Pinpoint the cell where the given text exists, returning its [X, Y] midpoint coordinate. 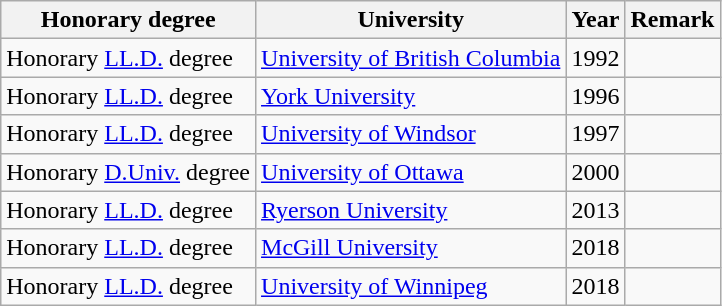
University [411, 20]
1996 [596, 96]
University of British Columbia [411, 58]
McGill University [411, 248]
University of Windsor [411, 134]
Honorary degree [128, 20]
Ryerson University [411, 210]
Remark [672, 20]
1992 [596, 58]
Honorary D.Univ. degree [128, 172]
Year [596, 20]
University of Ottawa [411, 172]
1997 [596, 134]
University of Winnipeg [411, 286]
York University [411, 96]
2000 [596, 172]
2013 [596, 210]
